Pinpoint the cell where the given text exists, returning its (X, Y) midpoint coordinate. 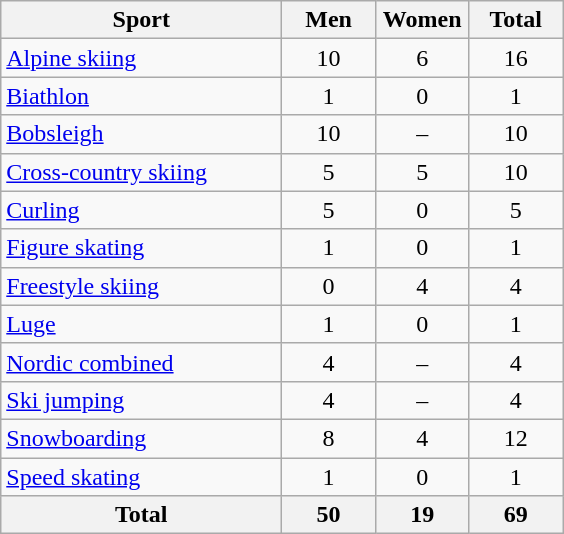
12 (516, 438)
Cross-country skiing (142, 172)
Nordic combined (142, 362)
Women (422, 20)
50 (329, 515)
16 (516, 58)
Figure skating (142, 248)
8 (329, 438)
Ski jumping (142, 400)
Alpine skiing (142, 58)
Snowboarding (142, 438)
69 (516, 515)
Luge (142, 324)
Speed skating (142, 477)
Bobsleigh (142, 134)
Men (329, 20)
Curling (142, 210)
19 (422, 515)
6 (422, 58)
Biathlon (142, 96)
Sport (142, 20)
Freestyle skiing (142, 286)
